Provide the (X, Y) coordinate of the cell's center where the given text is located.  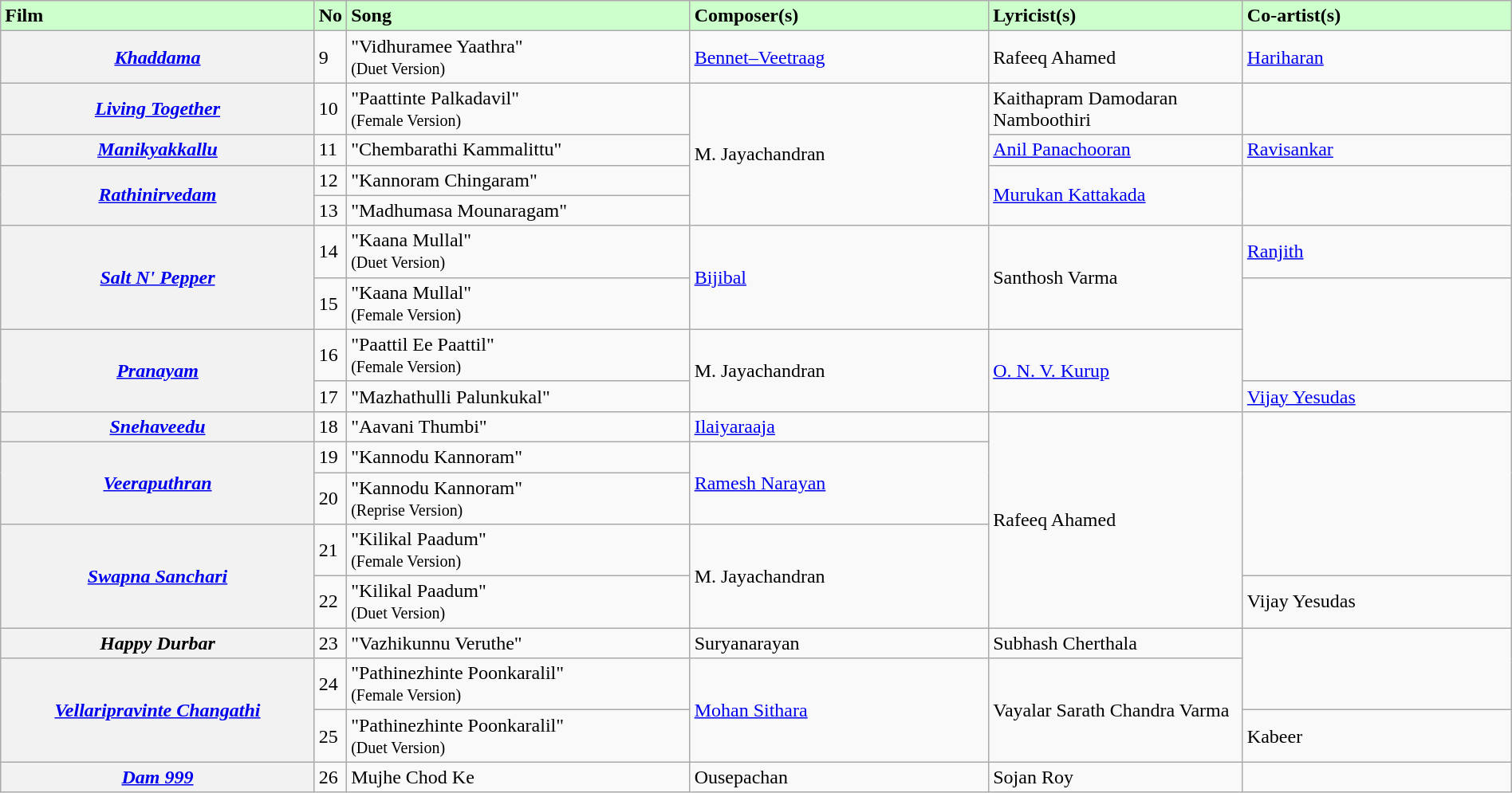
24 (330, 684)
"Madhumasa Mounaragam" (518, 210)
Vayalar Sarath Chandra Varma (1116, 710)
Bennet–Veetraag (839, 57)
Pranayam (158, 370)
"Chembarathi Kammalittu" (518, 150)
Swapna Sanchari (158, 576)
"Kilikal Paadum"(Duet Version) (518, 603)
18 (330, 426)
Hariharan (1376, 57)
Dam 999 (158, 777)
Film (158, 16)
Song (518, 16)
Murukan Kattakada (1116, 195)
25 (330, 736)
11 (330, 150)
13 (330, 210)
12 (330, 180)
Ilaiyaraaja (839, 426)
Salt N' Pepper (158, 277)
"Kilikal Paadum"(Female Version) (518, 550)
"Aavani Thumbi" (518, 426)
14 (330, 252)
"Kaana Mullal"(Duet Version) (518, 252)
Ravisankar (1376, 150)
"Vidhuramee Yaathra"(Duet Version) (518, 57)
"Kannodu Kannoram"(Reprise Version) (518, 497)
Ramesh Narayan (839, 483)
20 (330, 497)
Veeraputhran (158, 483)
"Vazhikunnu Veruthe" (518, 643)
"Kannoram Chingaram" (518, 180)
Ranjith (1376, 252)
Lyricist(s) (1116, 16)
"Kaana Mullal"(Female Version) (518, 303)
Anil Panachooran (1116, 150)
"Pathinezhinte Poonkaralil"(Female Version) (518, 684)
23 (330, 643)
17 (330, 396)
16 (330, 355)
19 (330, 457)
Composer(s) (839, 16)
10 (330, 108)
21 (330, 550)
"Paattinte Palkadavil"(Female Version) (518, 108)
9 (330, 57)
Kabeer (1376, 736)
Sojan Roy (1116, 777)
Vellaripravinte Changathi (158, 710)
Ousepachan (839, 777)
O. N. V. Kurup (1116, 370)
Snehaveedu (158, 426)
26 (330, 777)
Co-artist(s) (1376, 16)
Subhash Cherthala (1116, 643)
22 (330, 603)
Santhosh Varma (1116, 277)
Living Together (158, 108)
"Kannodu Kannoram" (518, 457)
Manikyakkallu (158, 150)
"Pathinezhinte Poonkaralil"(Duet Version) (518, 736)
No (330, 16)
Suryanarayan (839, 643)
Bijibal (839, 277)
Mujhe Chod Ke (518, 777)
15 (330, 303)
Khaddama (158, 57)
Kaithapram Damodaran Namboothiri (1116, 108)
Mohan Sithara (839, 710)
Rathinirvedam (158, 195)
"Paattil Ee Paattil"(Female Version) (518, 355)
Happy Durbar (158, 643)
"Mazhathulli Palunkukal" (518, 396)
